Detect which cell encompasses the target text, then output its (x, y) center coordinate. 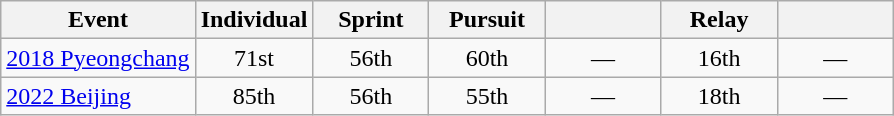
Pursuit (487, 20)
Event (98, 20)
2018 Pyeongchang (98, 58)
85th (254, 96)
Relay (719, 20)
60th (487, 58)
Individual (254, 20)
Sprint (371, 20)
71st (254, 58)
18th (719, 96)
16th (719, 58)
2022 Beijing (98, 96)
55th (487, 96)
